Provide the (X, Y) coordinate of the cell's center where the given text is located.  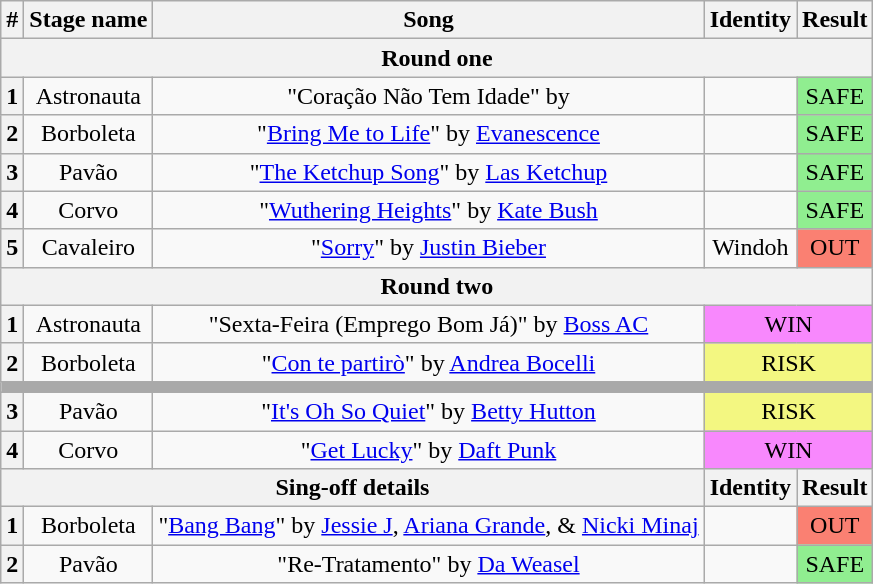
Cavaleiro (88, 248)
Song (428, 20)
"Re-Tratamento" by Da Weasel (428, 564)
"Sexta-Feira (Emprego Bom Já)" by Boss AC (428, 324)
"It's Oh So Quiet" by Betty Hutton (428, 411)
"Bang Bang" by Jessie J, Ariana Grande, & Nicki Minaj (428, 526)
Sing-off details (352, 488)
Round one (437, 58)
Windoh (750, 248)
"Con te partirò" by Andrea Bocelli (428, 362)
"Sorry" by Justin Bieber (428, 248)
Round two (437, 286)
"Coração Não Tem Idade" by (428, 96)
"Get Lucky" by Daft Punk (428, 449)
"Wuthering Heights" by Kate Bush (428, 210)
# (12, 20)
Stage name (88, 20)
5 (12, 248)
"Bring Me to Life" by Evanescence (428, 134)
"The Ketchup Song" by Las Ketchup (428, 172)
